Pinpoint the cell where the given text exists, returning its [x, y] midpoint coordinate. 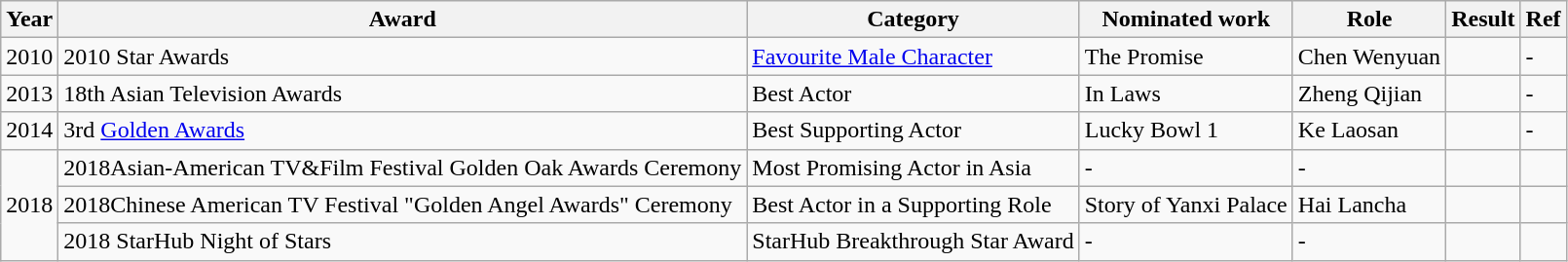
Role [1369, 19]
Hai Lancha [1369, 205]
2010 [29, 56]
In Laws [1186, 94]
Category [914, 19]
Most Promising Actor in Asia [914, 168]
Best Actor [914, 94]
Chen Wenyuan [1369, 56]
Award [403, 19]
2018Asian-American TV&Film Festival Golden Oak Awards Ceremony [403, 168]
Ref [1543, 19]
2014 [29, 131]
Ke Laosan [1369, 131]
Year [29, 19]
Story of Yanxi Palace [1186, 205]
2010 Star Awards [403, 56]
Favourite Male Character [914, 56]
Zheng Qijian [1369, 94]
Best Supporting Actor [914, 131]
2018 StarHub Night of Stars [403, 242]
2018 [29, 205]
Result [1483, 19]
3rd Golden Awards [403, 131]
StarHub Breakthrough Star Award [914, 242]
Lucky Bowl 1 [1186, 131]
Best Actor in a Supporting Role [914, 205]
2018Chinese American TV Festival "Golden Angel Awards" Ceremony [403, 205]
The Promise [1186, 56]
18th Asian Television Awards [403, 94]
2013 [29, 94]
Nominated work [1186, 19]
